Return [x, y] of the center of cell containing provided text 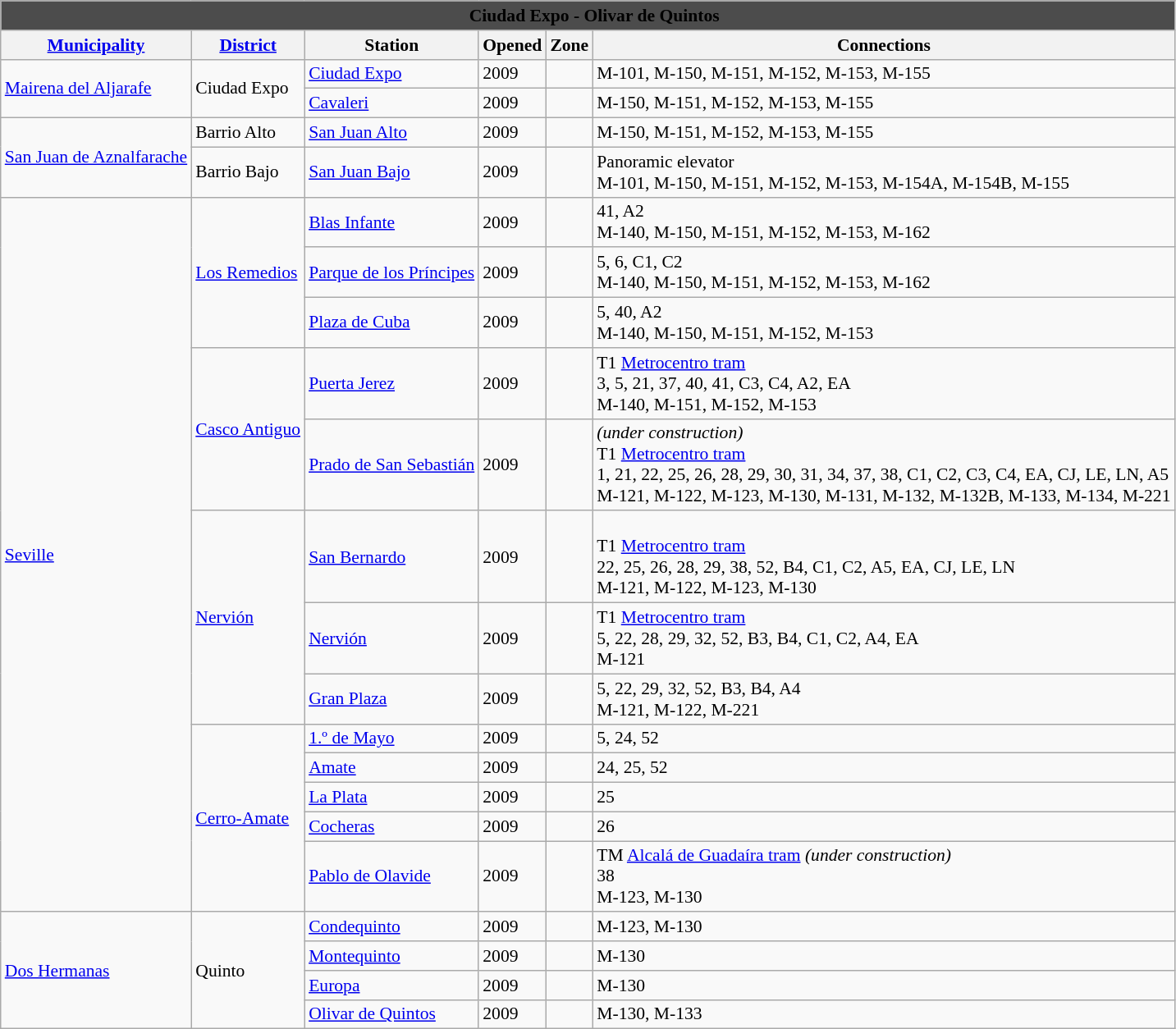
Blas Infante [391, 222]
TM Alcalá de Guadaíra tram (under construction) 38 M-123, M-130 [883, 876]
26 [883, 826]
M-101, M-150, M-151, M-152, M-153, M-155 [883, 74]
Parque de los Príncipes [391, 272]
Seville [96, 555]
Europa [391, 986]
T1 Metrocentro tram 5, 22, 28, 29, 32, 52, B3, B4, C1, C2, A4, EA M-121 [883, 638]
Dos Hermanas [96, 971]
Connections [883, 45]
M-123, M-130 [883, 927]
Zone [570, 45]
T1 Metrocentro tram 3, 5, 21, 37, 40, 41, C3, C4, A2, EA M-140, M-151, M-152, M-153 [883, 384]
M-130, M-133 [883, 1014]
24, 25, 52 [883, 768]
41, A2 M-140, M-150, M-151, M-152, M-153, M-162 [883, 222]
Quinto [248, 971]
Cocheras [391, 826]
T1 Metrocentro tram 22, 25, 26, 28, 29, 38, 52, B4, C1, C2, A5, EA, CJ, LE, LN M-121, M-122, M-123, M-130 [883, 557]
Plaza de Cuba [391, 323]
District [248, 45]
Opened [512, 45]
5, 24, 52 [883, 739]
Puerta Jerez [391, 384]
San Juan Alto [391, 133]
5, 6, C1, C2 M-140, M-150, M-151, M-152, M-153, M-162 [883, 272]
Los Remedios [248, 272]
Amate [391, 768]
San Bernardo [391, 557]
Barrio Bajo [248, 172]
Olivar de Quintos [391, 1014]
Montequinto [391, 956]
San Juan Bajo [391, 172]
Cavaleri [391, 103]
Mairena del Aljarafe [96, 89]
Gran Plaza [391, 699]
La Plata [391, 798]
Prado de San Sebastián [391, 464]
25 [883, 798]
Ciudad Expo - Olivar de Quintos [588, 16]
Barrio Alto [248, 133]
Pablo de Olavide [391, 876]
Cerro-Amate [248, 817]
Municipality [96, 45]
1.º de Mayo [391, 739]
Station [391, 45]
Casco Antiguo [248, 430]
Condequinto [391, 927]
San Juan de Aznalfarache [96, 158]
Panoramic elevator M-101, M-150, M-151, M-152, M-153, M-154A, M-154B, M-155 [883, 172]
5, 40, A2 M-140, M-150, M-151, M-152, M-153 [883, 323]
5, 22, 29, 32, 52, B3, B4, A4 M-121, M-122, M-221 [883, 699]
